From the cell containing the given text, extract its center point as (X, Y) coordinate. 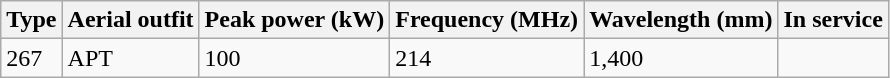
Wavelength (mm) (681, 20)
Type (32, 20)
In service (833, 20)
Peak power (kW) (294, 20)
Frequency (MHz) (487, 20)
Aerial outfit (130, 20)
267 (32, 58)
APT (130, 58)
214 (487, 58)
100 (294, 58)
1,400 (681, 58)
